Extract the [x, y] coordinate from the center of the cell holding the provided text.  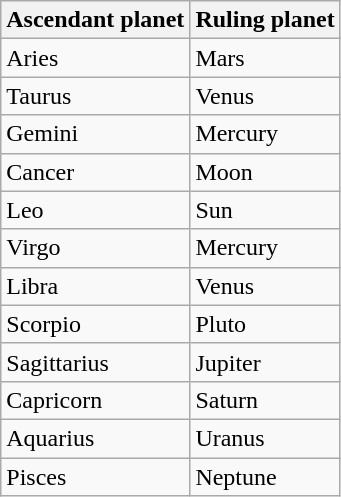
Leo [96, 210]
Uranus [265, 438]
Ruling planet [265, 20]
Capricorn [96, 400]
Aquarius [96, 438]
Virgo [96, 248]
Taurus [96, 96]
Pisces [96, 477]
Ascendant planet [96, 20]
Saturn [265, 400]
Sagittarius [96, 362]
Mars [265, 58]
Aries [96, 58]
Jupiter [265, 362]
Neptune [265, 477]
Gemini [96, 134]
Sun [265, 210]
Cancer [96, 172]
Scorpio [96, 324]
Pluto [265, 324]
Libra [96, 286]
Moon [265, 172]
